Extract the [x, y] coordinate from the center of the cell holding the provided text.  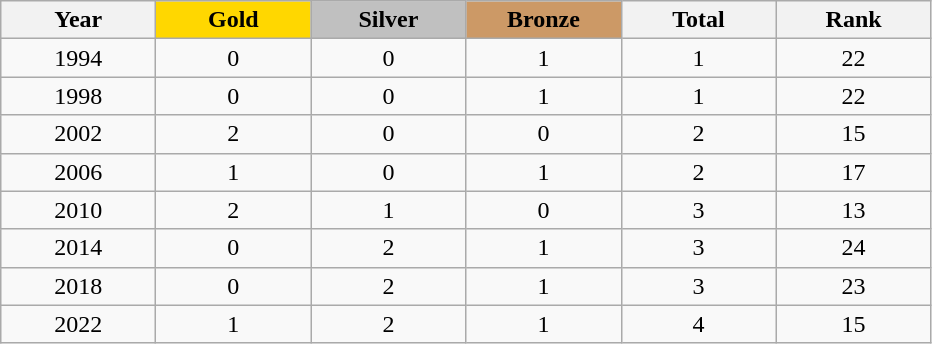
17 [854, 172]
Silver [388, 20]
Bronze [544, 20]
Rank [854, 20]
13 [854, 210]
2002 [78, 134]
Year [78, 20]
23 [854, 286]
1994 [78, 58]
2014 [78, 248]
2010 [78, 210]
4 [698, 324]
Gold [234, 20]
2006 [78, 172]
Total [698, 20]
2018 [78, 286]
2022 [78, 324]
24 [854, 248]
1998 [78, 96]
